Determine the (X, Y) coordinate at the center of the cell enclosing the given text.  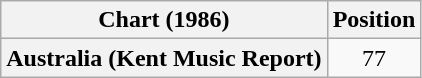
77 (374, 58)
Chart (1986) (164, 20)
Position (374, 20)
Australia (Kent Music Report) (164, 58)
